Extract the [x, y] coordinate from the center of the cell holding the provided text.  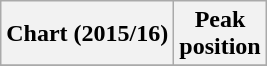
Chart (2015/16) [88, 34]
Peakposition [220, 34]
